Return [x, y] of the center of cell containing provided text 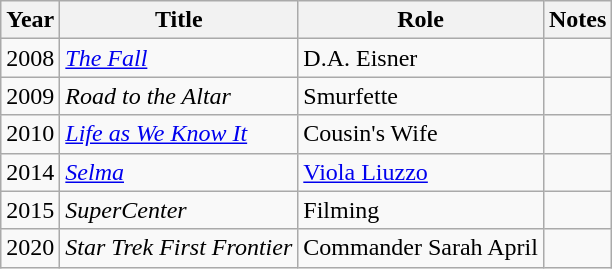
D.A. Eisner [421, 58]
Commander Sarah April [421, 248]
2020 [30, 248]
Year [30, 20]
Viola Liuzzo [421, 172]
2014 [30, 172]
Road to the Altar [179, 96]
2015 [30, 210]
SuperCenter [179, 210]
Filming [421, 210]
Star Trek First Frontier [179, 248]
Life as We Know It [179, 134]
Title [179, 20]
Smurfette [421, 96]
Selma [179, 172]
Notes [577, 20]
2008 [30, 58]
2010 [30, 134]
Role [421, 20]
The Fall [179, 58]
2009 [30, 96]
Cousin's Wife [421, 134]
